Extract the (x, y) coordinate from the center of the cell holding the provided text.  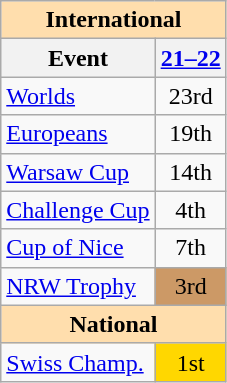
1st (190, 362)
Swiss Champ. (78, 362)
7th (190, 248)
Warsaw Cup (78, 172)
NRW Trophy (78, 286)
14th (190, 172)
Worlds (78, 96)
International (114, 20)
21–22 (190, 58)
3rd (190, 286)
Europeans (78, 134)
National (114, 324)
Challenge Cup (78, 210)
Event (78, 58)
19th (190, 134)
23rd (190, 96)
Cup of Nice (78, 248)
4th (190, 210)
